Return the (X, Y) coordinate for the center point of the cell that contains the specified text.  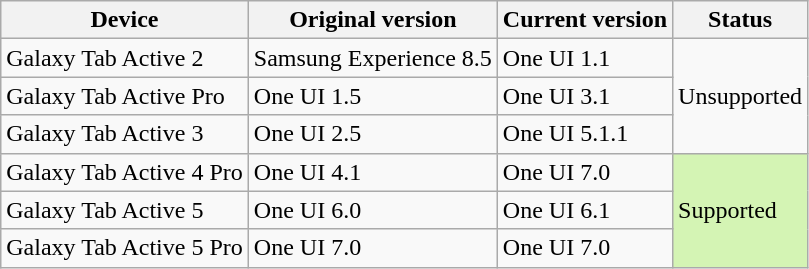
Unsupported (740, 96)
Supported (740, 210)
Samsung Experience 8.5 (372, 58)
One UI 1.5 (372, 96)
Galaxy Tab Active 2 (125, 58)
One UI 1.1 (584, 58)
Original version (372, 20)
One UI 3.1 (584, 96)
Galaxy Tab Active 5 (125, 210)
One UI 5.1.1 (584, 134)
One UI 6.0 (372, 210)
Galaxy Tab Active 5 Pro (125, 248)
Galaxy Tab Active 4 Pro (125, 172)
Galaxy Tab Active Pro (125, 96)
One UI 6.1 (584, 210)
Current version (584, 20)
Device (125, 20)
Galaxy Tab Active 3 (125, 134)
One UI 4.1 (372, 172)
One UI 2.5 (372, 134)
Status (740, 20)
